Scan for the cell matching the given text and deliver its (x, y) coordinate at center. 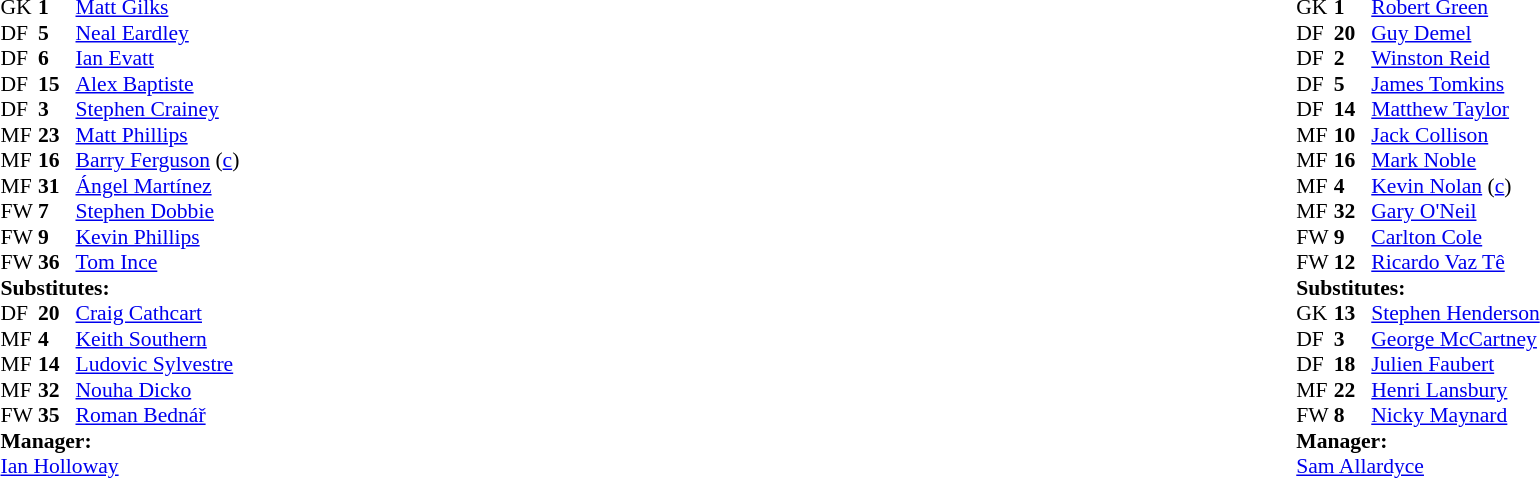
Carlton Cole (1455, 237)
Ricardo Vaz Tê (1455, 263)
Ian Evatt (158, 59)
2 (1353, 59)
31 (57, 186)
Stephen Crainey (158, 109)
Julien Faubert (1455, 365)
Matthew Taylor (1455, 109)
Keith Southern (158, 339)
Nouha Dicko (158, 390)
12 (1353, 263)
8 (1353, 415)
Barry Ferguson (c) (158, 161)
15 (57, 84)
Kevin Phillips (158, 237)
Gary O'Neil (1455, 211)
James Tomkins (1455, 84)
22 (1353, 390)
10 (1353, 135)
35 (57, 415)
Tom Ince (158, 263)
Matt Phillips (158, 135)
Alex Baptiste (158, 84)
Ludovic Sylvestre (158, 365)
George McCartney (1455, 339)
Neal Eardley (158, 33)
36 (57, 263)
7 (57, 211)
18 (1353, 365)
Henri Lansbury (1455, 390)
6 (57, 59)
Roman Bednář (158, 415)
Stephen Dobbie (158, 211)
Nicky Maynard (1455, 415)
Stephen Henderson (1455, 313)
GK (1315, 313)
Guy Demel (1455, 33)
13 (1353, 313)
23 (57, 135)
Mark Noble (1455, 161)
Winston Reid (1455, 59)
Jack Collison (1455, 135)
Ángel Martínez (158, 186)
Craig Cathcart (158, 313)
Kevin Nolan (c) (1455, 186)
